For the text-containing cell, return its midpoint in [x, y] coordinate format. 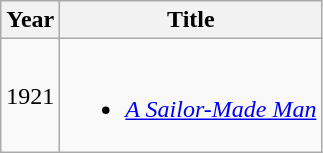
Title [191, 20]
Year [30, 20]
A Sailor-Made Man [191, 96]
1921 [30, 96]
